Detect which cell encompasses the target text, then output its (x, y) center coordinate. 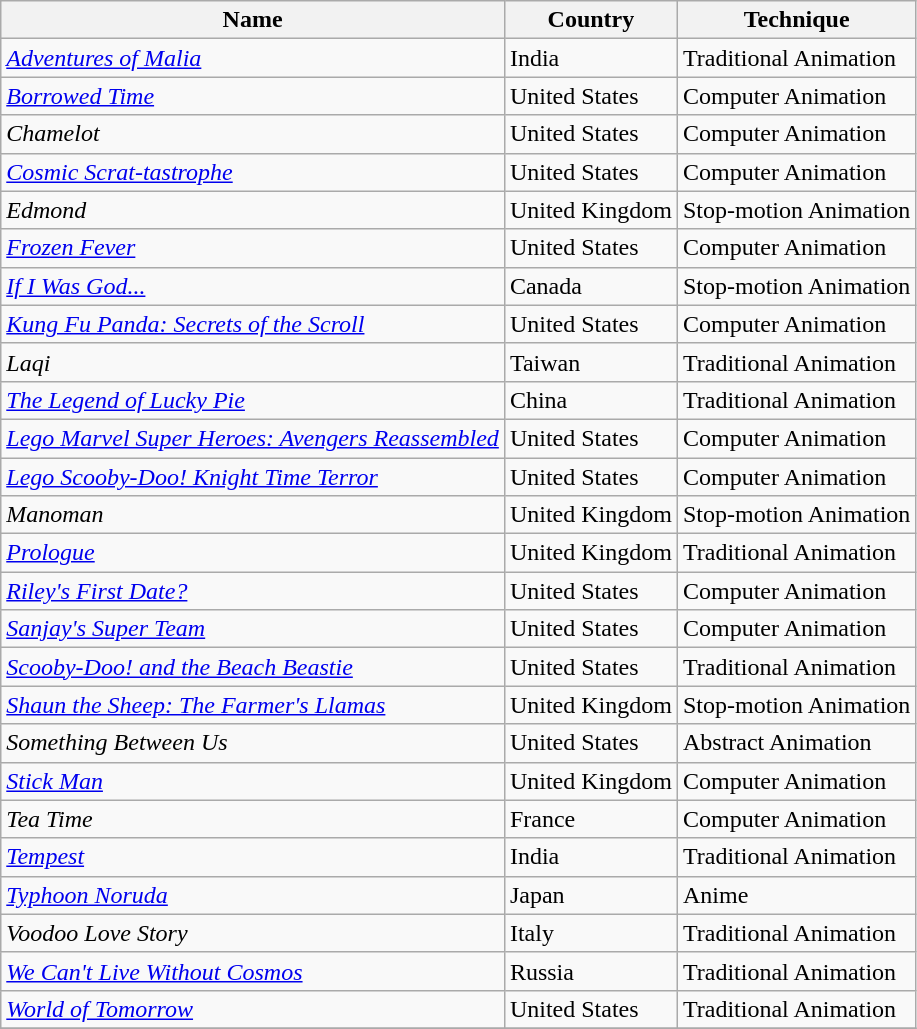
If I Was God... (253, 286)
World of Tomorrow (253, 1009)
Borrowed Time (253, 96)
China (590, 400)
Canada (590, 286)
Tempest (253, 857)
Lego Marvel Super Heroes: Avengers Reassembled (253, 438)
Scooby-Doo! and the Beach Beastie (253, 667)
Japan (590, 895)
Tea Time (253, 819)
Manoman (253, 515)
Name (253, 20)
Cosmic Scrat-tastrophe (253, 172)
Voodoo Love Story (253, 933)
Technique (796, 20)
Frozen Fever (253, 248)
Typhoon Noruda (253, 895)
We Can't Live Without Cosmos (253, 971)
The Legend of Lucky Pie (253, 400)
Country (590, 20)
Chamelot (253, 134)
Italy (590, 933)
Stick Man (253, 781)
Shaun the Sheep: The Farmer's Llamas (253, 705)
Prologue (253, 553)
Something Between Us (253, 743)
Abstract Animation (796, 743)
Adventures of Malia (253, 58)
Edmond (253, 210)
Russia (590, 971)
Laqi (253, 362)
Lego Scooby-Doo! Knight Time Terror (253, 477)
Anime (796, 895)
France (590, 819)
Taiwan (590, 362)
Kung Fu Panda: Secrets of the Scroll (253, 324)
Riley's First Date? (253, 591)
Sanjay's Super Team (253, 629)
